Pinpoint the cell where the given text exists, returning its (X, Y) midpoint coordinate. 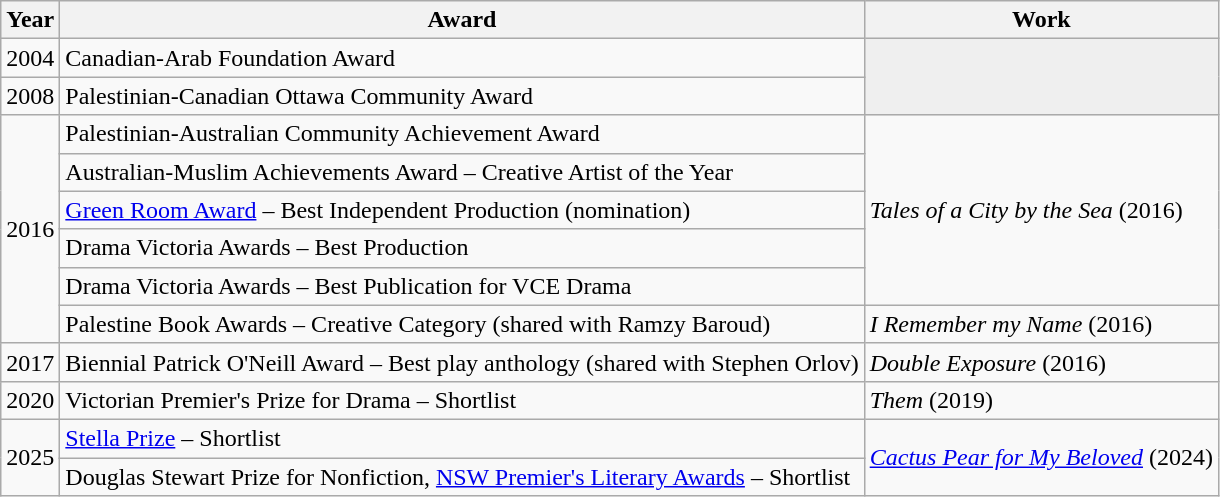
Victorian Premier's Prize for Drama – Shortlist (462, 400)
Canadian-Arab Foundation Award (462, 58)
2020 (30, 400)
2004 (30, 58)
2016 (30, 229)
2008 (30, 96)
Douglas Stewart Prize for Nonfiction, NSW Premier's Literary Awards – Shortlist (462, 477)
Tales of a City by the Sea (2016) (1041, 210)
Double Exposure (2016) (1041, 362)
Palestine Book Awards – Creative Category (shared with Ramzy Baroud) (462, 324)
2025 (30, 457)
Work (1041, 20)
Biennial Patrick O'Neill Award – Best play anthology (shared with Stephen Orlov) (462, 362)
Palestinian-Canadian Ottawa Community Award (462, 96)
Drama Victoria Awards – Best Publication for VCE Drama (462, 286)
Award (462, 20)
Year (30, 20)
Stella Prize – Shortlist (462, 438)
Green Room Award – Best Independent Production (nomination) (462, 210)
Cactus Pear for My Beloved (2024) (1041, 457)
I Remember my Name (2016) (1041, 324)
Australian-Muslim Achievements Award – Creative Artist of the Year (462, 172)
Them (2019) (1041, 400)
Palestinian-Australian Community Achievement Award (462, 134)
2017 (30, 362)
Drama Victoria Awards – Best Production (462, 248)
